Provide the [X, Y] coordinate of the cell's center where the given text is located.  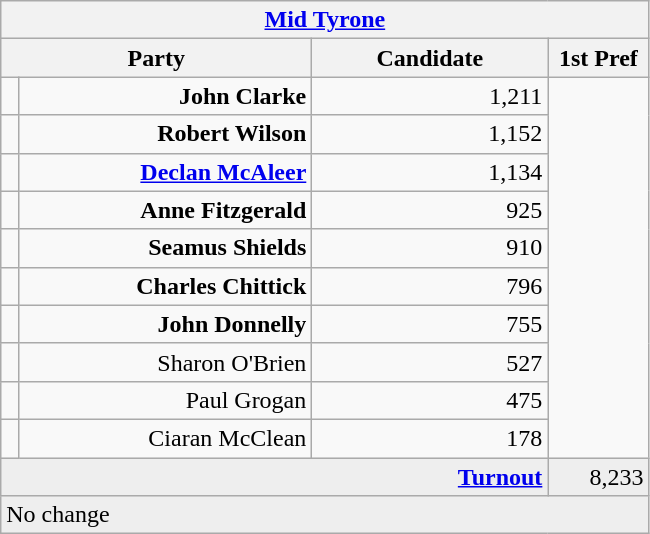
527 [430, 362]
925 [430, 210]
John Clarke [166, 96]
Turnout [274, 477]
Paul Grogan [166, 400]
Sharon O'Brien [166, 362]
No change [325, 515]
178 [430, 438]
Declan McAleer [166, 172]
8,233 [598, 477]
Seamus Shields [166, 248]
Robert Wilson [166, 134]
John Donnelly [166, 324]
Party [156, 58]
Candidate [430, 58]
755 [430, 324]
Anne Fitzgerald [166, 210]
Mid Tyrone [325, 20]
796 [430, 286]
Ciaran McClean [166, 438]
475 [430, 400]
1st Pref [598, 58]
1,152 [430, 134]
1,211 [430, 96]
1,134 [430, 172]
Charles Chittick [166, 286]
910 [430, 248]
